Detect which cell encompasses the target text, then output its (x, y) center coordinate. 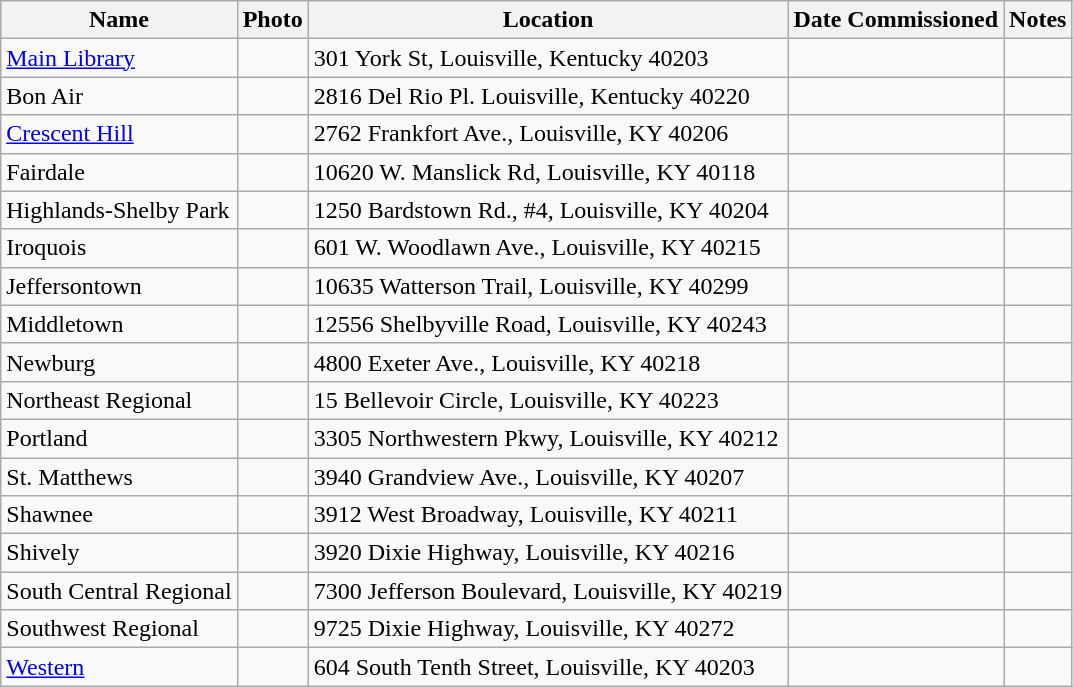
10620 W. Manslick Rd, Louisville, KY 40118 (548, 172)
Iroquois (119, 248)
601 W. Woodlawn Ave., Louisville, KY 40215 (548, 248)
Fairdale (119, 172)
Photo (272, 20)
3305 Northwestern Pkwy, Louisville, KY 40212 (548, 438)
12556 Shelbyville Road, Louisville, KY 40243 (548, 324)
Jeffersontown (119, 286)
2762 Frankfort Ave., Louisville, KY 40206 (548, 134)
Date Commissioned (896, 20)
9725 Dixie Highway, Louisville, KY 40272 (548, 629)
South Central Regional (119, 591)
Notes (1038, 20)
301 York St, Louisville, Kentucky 40203 (548, 58)
Middletown (119, 324)
3912 West Broadway, Louisville, KY 40211 (548, 515)
Newburg (119, 362)
7300 Jefferson Boulevard, Louisville, KY 40219 (548, 591)
Western (119, 667)
Portland (119, 438)
3920 Dixie Highway, Louisville, KY 40216 (548, 553)
10635 Watterson Trail, Louisville, KY 40299 (548, 286)
Highlands-Shelby Park (119, 210)
Location (548, 20)
St. Matthews (119, 477)
Southwest Regional (119, 629)
4800 Exeter Ave., Louisville, KY 40218 (548, 362)
Northeast Regional (119, 400)
Main Library (119, 58)
Crescent Hill (119, 134)
604 South Tenth Street, Louisville, KY 40203 (548, 667)
Bon Air (119, 96)
1250 Bardstown Rd., #4, Louisville, KY 40204 (548, 210)
Shawnee (119, 515)
3940 Grandview Ave., Louisville, KY 40207 (548, 477)
2816 Del Rio Pl. Louisville, Kentucky 40220 (548, 96)
15 Bellevoir Circle, Louisville, KY 40223 (548, 400)
Name (119, 20)
Shively (119, 553)
